Scan for the cell matching the given text and deliver its [X, Y] coordinate at center. 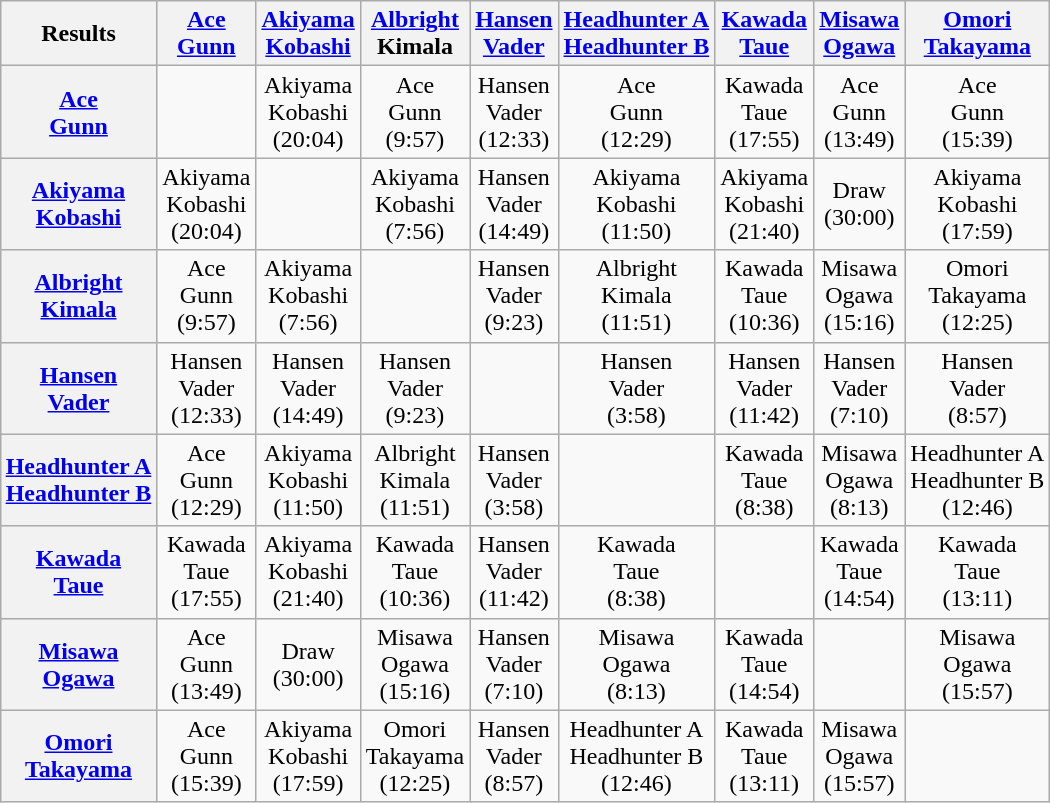
Results [78, 34]
